From the cell containing the given text, extract its center point as [X, Y] coordinate. 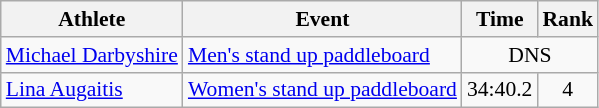
Time [500, 19]
Lina Augaitis [92, 90]
Michael Darbyshire [92, 55]
Women's stand up paddleboard [322, 90]
34:40.2 [500, 90]
Athlete [92, 19]
Men's stand up paddleboard [322, 55]
4 [568, 90]
DNS [530, 55]
Rank [568, 19]
Event [322, 19]
